Output the [X, Y] coordinate of the center of the cell containing the given text.  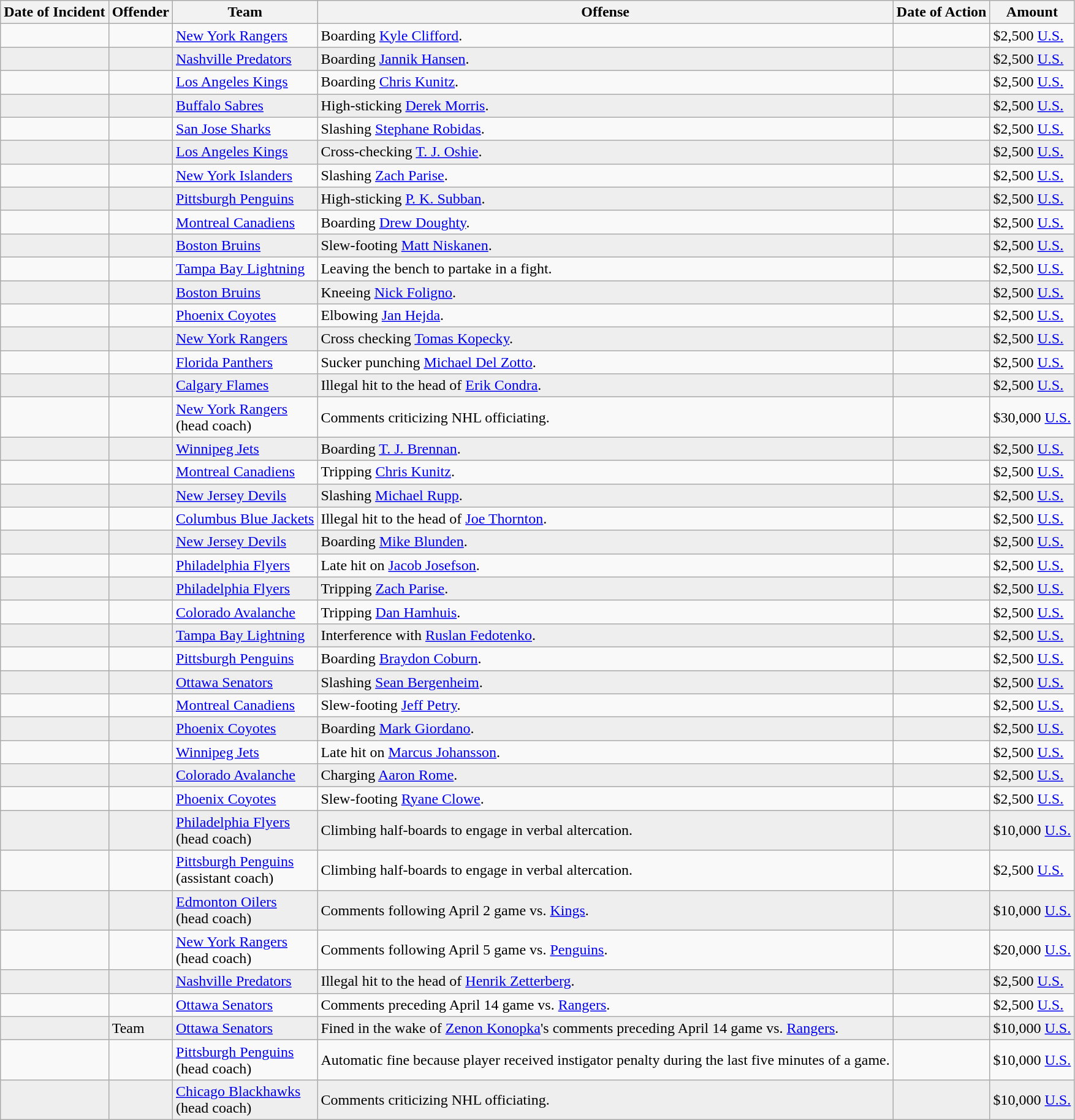
Amount [1032, 12]
Calgary Flames [245, 386]
Tripping Zach Parise. [606, 589]
Slashing Zach Parise. [606, 175]
Illegal hit to the head of Henrik Zetterberg. [606, 981]
Boarding Mark Giordano. [606, 729]
Edmonton Oilers (head coach) [245, 910]
Boarding Kyle Clifford. [606, 36]
Tripping Chris Kunitz. [606, 472]
Boarding T. J. Brennan. [606, 449]
Boarding Braydon Coburn. [606, 658]
High-sticking P. K. Subban. [606, 199]
Chicago Blackhawks (head coach) [245, 1100]
Florida Panthers [245, 362]
Tripping Dan Hamhuis. [606, 612]
Pittsburgh Penguins (head coach) [245, 1059]
Columbus Blue Jackets [245, 519]
Slashing Sean Bergenheim. [606, 682]
Sucker punching Michael Del Zotto. [606, 362]
Late hit on Jacob Josefson. [606, 565]
New York Islanders [245, 175]
Boarding Mike Blunden. [606, 542]
Slew-footing Jeff Petry. [606, 706]
Illegal hit to the head of Erik Condra. [606, 386]
$30,000 U.S. [1032, 417]
Slew-footing Ryane Clowe. [606, 799]
Boarding Chris Kunitz. [606, 82]
High-sticking Derek Morris. [606, 105]
Kneeing Nick Foligno. [606, 292]
Boarding Drew Doughty. [606, 222]
Date of Action [941, 12]
San Jose Sharks [245, 129]
Slashing Michael Rupp. [606, 495]
Slew-footing Matt Niskanen. [606, 245]
Boarding Jannik Hansen. [606, 59]
Leaving the bench to partake in a fight. [606, 269]
Charging Aaron Rome. [606, 775]
Buffalo Sabres [245, 105]
Automatic fine because player received instigator penalty during the last five minutes of a game. [606, 1059]
Philadelphia Flyers (head coach) [245, 830]
Illegal hit to the head of Joe Thornton. [606, 519]
Pittsburgh Penguins (assistant coach) [245, 870]
Fined in the wake of Zenon Konopka's comments preceding April 14 game vs. Rangers. [606, 1028]
Slashing Stephane Robidas. [606, 129]
Cross-checking T. J. Oshie. [606, 152]
Comments following April 5 game vs. Penguins. [606, 950]
$20,000 U.S. [1032, 950]
Interference with Ruslan Fedotenko. [606, 635]
Offense [606, 12]
Comments following April 2 game vs. Kings. [606, 910]
Comments preceding April 14 game vs. Rangers. [606, 1005]
Cross checking Tomas Kopecky. [606, 339]
Date of Incident [55, 12]
Elbowing Jan Hejda. [606, 316]
Offender [140, 12]
Late hit on Marcus Johansson. [606, 752]
